Find where the given text appears and provide that cell's center as (x, y) coordinate. 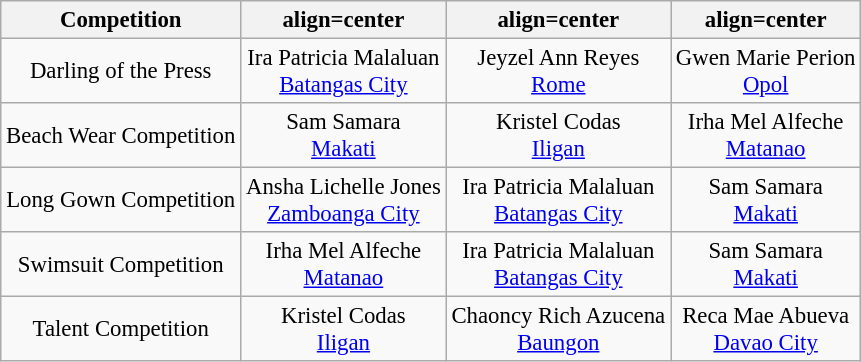
Talent Competition (121, 330)
Ansha Lichelle JonesZamboanga City (344, 200)
Chaoncy Rich AzucenaBaungon (558, 330)
Beach Wear Competition (121, 136)
Reca Mae AbuevaDavao City (766, 330)
Swimsuit Competition (121, 264)
Darling of the Press (121, 72)
Competition (121, 20)
Jeyzel Ann ReyesRome (558, 72)
Gwen Marie PerionOpol (766, 72)
Long Gown Competition (121, 200)
